From the cell containing the given text, extract its center point as [X, Y] coordinate. 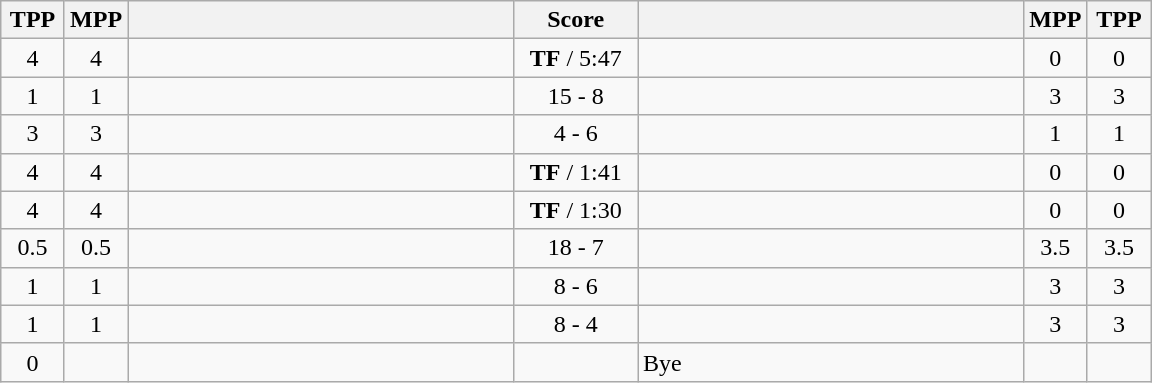
8 - 6 [576, 286]
Bye [831, 362]
4 - 6 [576, 134]
TF / 1:30 [576, 210]
18 - 7 [576, 248]
8 - 4 [576, 324]
15 - 8 [576, 96]
TF / 1:41 [576, 172]
TF / 5:47 [576, 58]
Score [576, 20]
